Output the [X, Y] coordinate of the center of the cell containing the given text.  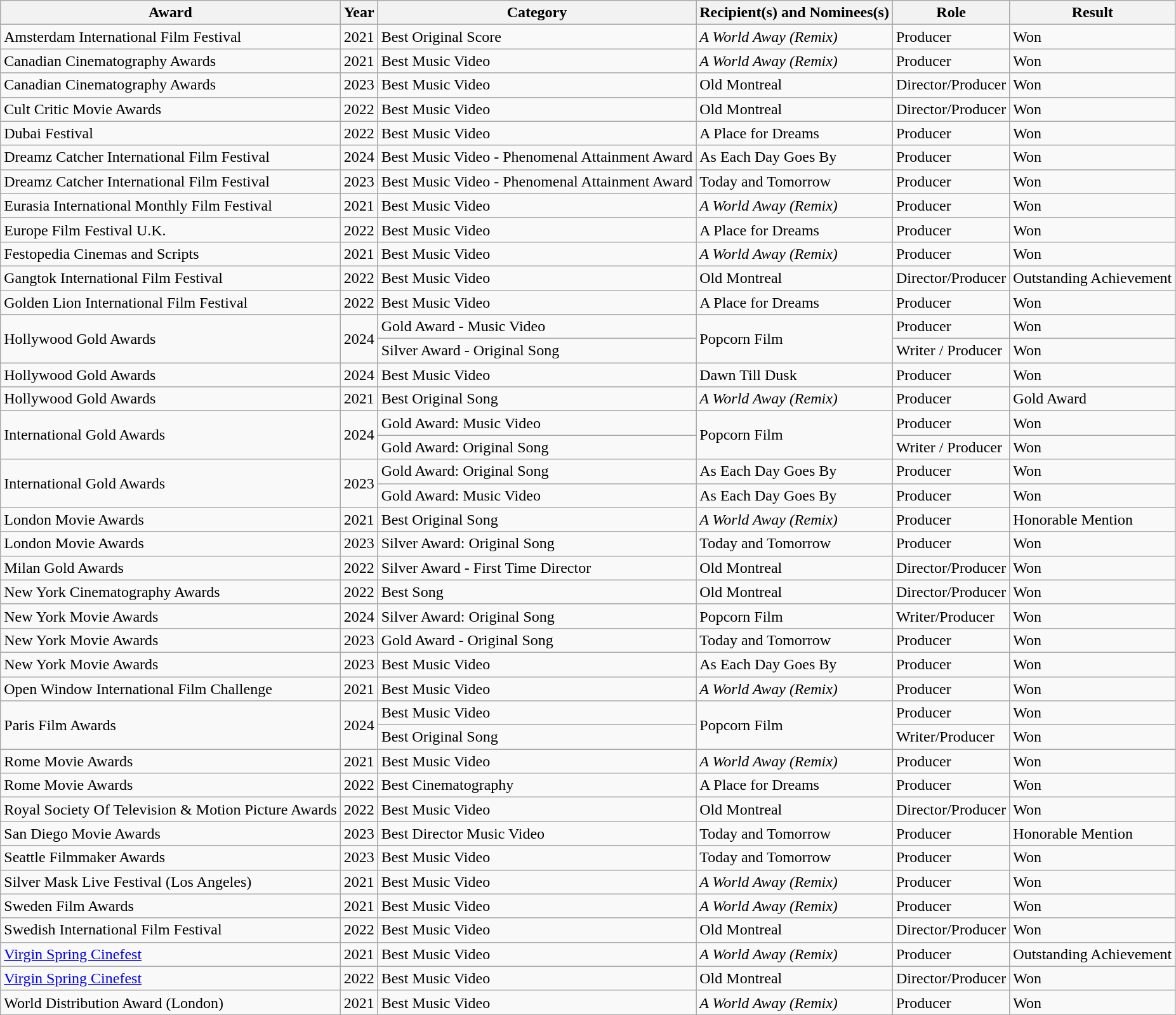
Paris Film Awards [170, 725]
New York Cinematography Awards [170, 592]
Swedish International Film Festival [170, 930]
Recipient(s) and Nominees(s) [795, 13]
San Diego Movie Awards [170, 834]
Sweden Film Awards [170, 906]
Europe Film Festival U.K. [170, 230]
Golden Lion International Film Festival [170, 303]
Role [951, 13]
Gold Award - Original Song [537, 640]
Royal Society Of Television & Motion Picture Awards [170, 809]
Festopedia Cinemas and Scripts [170, 254]
Amsterdam International Film Festival [170, 37]
Milan Gold Awards [170, 568]
Best Song [537, 592]
Silver Award - Original Song [537, 351]
Gangtok International Film Festival [170, 278]
Silver Mask Live Festival (Los Angeles) [170, 882]
Open Window International Film Challenge [170, 688]
Seattle Filmmaker Awards [170, 858]
Dawn Till Dusk [795, 375]
World Distribution Award (London) [170, 1002]
Dubai Festival [170, 133]
Gold Award [1093, 399]
Award [170, 13]
Silver Award - First Time Director [537, 568]
Gold Award - Music Video [537, 327]
Best Cinematography [537, 785]
Category [537, 13]
Year [359, 13]
Eurasia International Monthly Film Festival [170, 206]
Result [1093, 13]
Best Original Score [537, 37]
Cult Critic Movie Awards [170, 109]
Best Director Music Video [537, 834]
